Find where the given text appears and provide that cell's center as (x, y) coordinate. 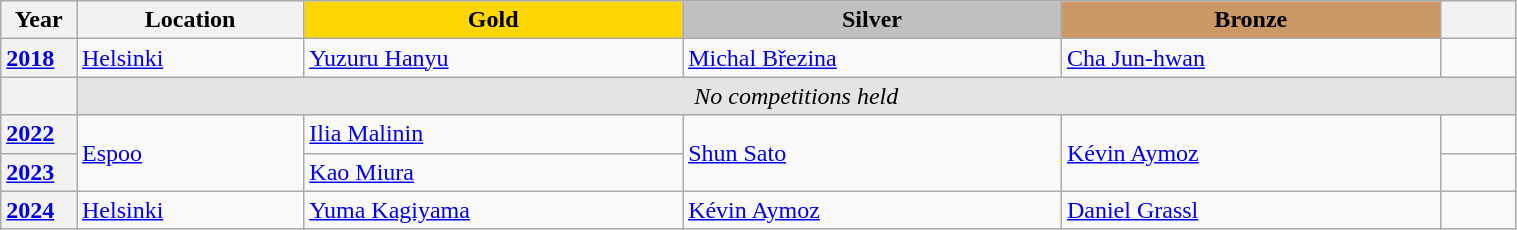
Cha Jun-hwan (1250, 58)
Silver (872, 20)
2022 (39, 134)
Espoo (190, 153)
Yuma Kagiyama (494, 210)
Daniel Grassl (1250, 210)
Year (39, 20)
Bronze (1250, 20)
Kao Miura (494, 172)
2023 (39, 172)
Location (190, 20)
Yuzuru Hanyu (494, 58)
Gold (494, 20)
2024 (39, 210)
Michal Březina (872, 58)
No competitions held (796, 96)
2018 (39, 58)
Shun Sato (872, 153)
Ilia Malinin (494, 134)
